Return [x, y] of the center of cell containing provided text 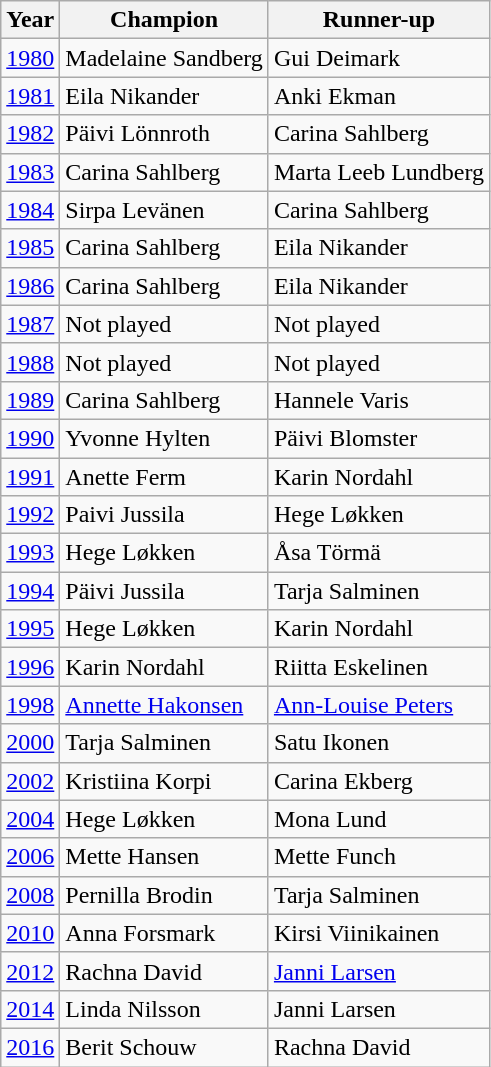
2008 [30, 895]
Ann-Louise Peters [378, 705]
Berit Schouw [164, 1047]
Gui Deimark [378, 58]
1995 [30, 629]
Pernilla Brodin [164, 895]
Year [30, 20]
1986 [30, 286]
Paivi Jussila [164, 515]
2016 [30, 1047]
Päivi Jussila [164, 591]
2004 [30, 819]
Madelaine Sandberg [164, 58]
2012 [30, 971]
2010 [30, 933]
1990 [30, 438]
Sirpa Levänen [164, 210]
1988 [30, 362]
Päivi Lönnroth [164, 134]
1991 [30, 477]
2006 [30, 857]
Annette Hakonsen [164, 705]
1983 [30, 172]
1993 [30, 553]
Champion [164, 20]
1998 [30, 705]
1996 [30, 667]
Linda Nilsson [164, 1009]
Kirsi Viinikainen [378, 933]
Anette Ferm [164, 477]
Kristiina Korpi [164, 781]
Mona Lund [378, 819]
Anki Ekman [378, 96]
Mette Funch [378, 857]
2000 [30, 743]
Marta Leeb Lundberg [378, 172]
Anna Forsmark [164, 933]
1987 [30, 324]
Hannele Varis [378, 400]
1985 [30, 248]
1989 [30, 400]
Runner-up [378, 20]
Mette Hansen [164, 857]
1982 [30, 134]
Yvonne Hylten [164, 438]
2002 [30, 781]
Satu Ikonen [378, 743]
1981 [30, 96]
1984 [30, 210]
1980 [30, 58]
1992 [30, 515]
Päivi Blomster [378, 438]
2014 [30, 1009]
1994 [30, 591]
Åsa Törmä [378, 553]
Riitta Eskelinen [378, 667]
Carina Ekberg [378, 781]
